Output the [x, y] coordinate of the center of the cell containing the given text.  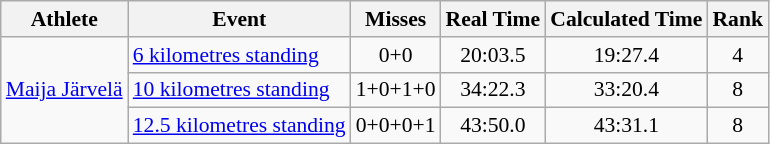
33:20.4 [626, 90]
1+0+1+0 [396, 90]
19:27.4 [626, 55]
0+0 [396, 55]
20:03.5 [494, 55]
4 [738, 55]
12.5 kilometres standing [240, 126]
Athlete [64, 19]
34:22.3 [494, 90]
43:31.1 [626, 126]
Calculated Time [626, 19]
Event [240, 19]
10 kilometres standing [240, 90]
6 kilometres standing [240, 55]
0+0+0+1 [396, 126]
Real Time [494, 19]
Misses [396, 19]
43:50.0 [494, 126]
Rank [738, 19]
Maija Järvelä [64, 90]
